Find where the given text appears and provide that cell's center as (X, Y) coordinate. 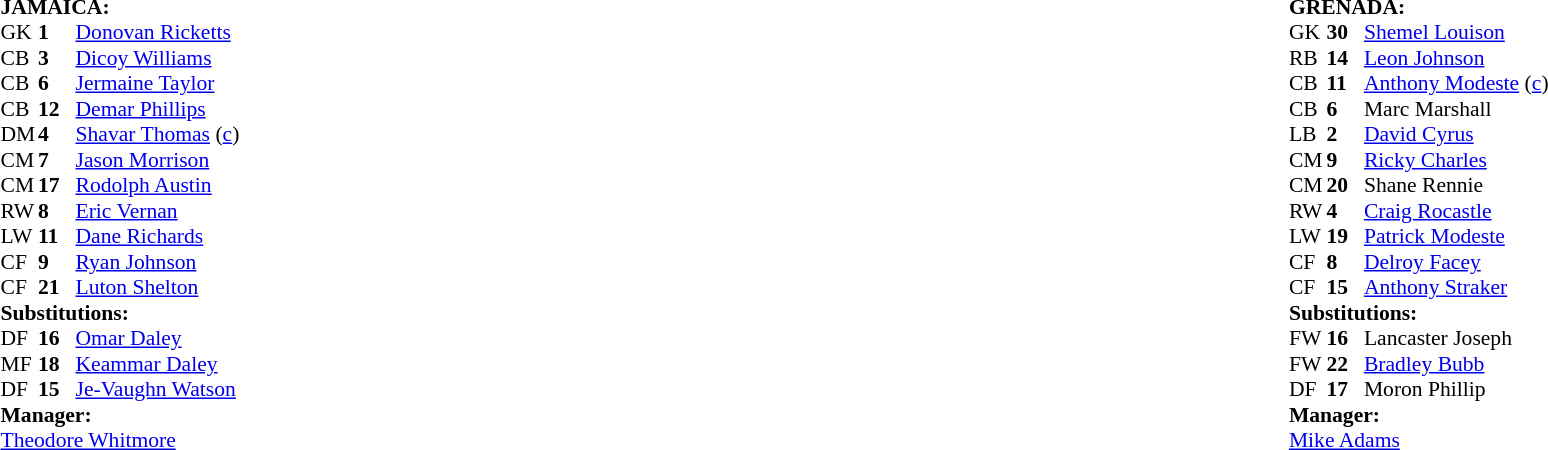
Shavar Thomas (c) (158, 135)
19 (1345, 237)
22 (1345, 364)
Substitutions: (120, 313)
RB (1308, 58)
Rodolph Austin (158, 185)
Dane Richards (158, 237)
MF (19, 364)
7 (57, 160)
Jason Morrison (158, 160)
21 (57, 287)
1 (57, 33)
Dicoy Williams (158, 58)
14 (1345, 58)
20 (1345, 185)
3 (57, 58)
Jermaine Taylor (158, 83)
Keammar Daley (158, 364)
Donovan Ricketts (158, 33)
Ryan Johnson (158, 262)
Demar Phillips (158, 109)
18 (57, 364)
2 (1345, 135)
Omar Daley (158, 339)
Eric Vernan (158, 211)
30 (1345, 33)
12 (57, 109)
Manager: (120, 415)
DM (19, 135)
Je-Vaughn Watson (158, 389)
LB (1308, 135)
Luton Shelton (158, 287)
